Return the [x, y] coordinate for the center point of the cell that contains the specified text.  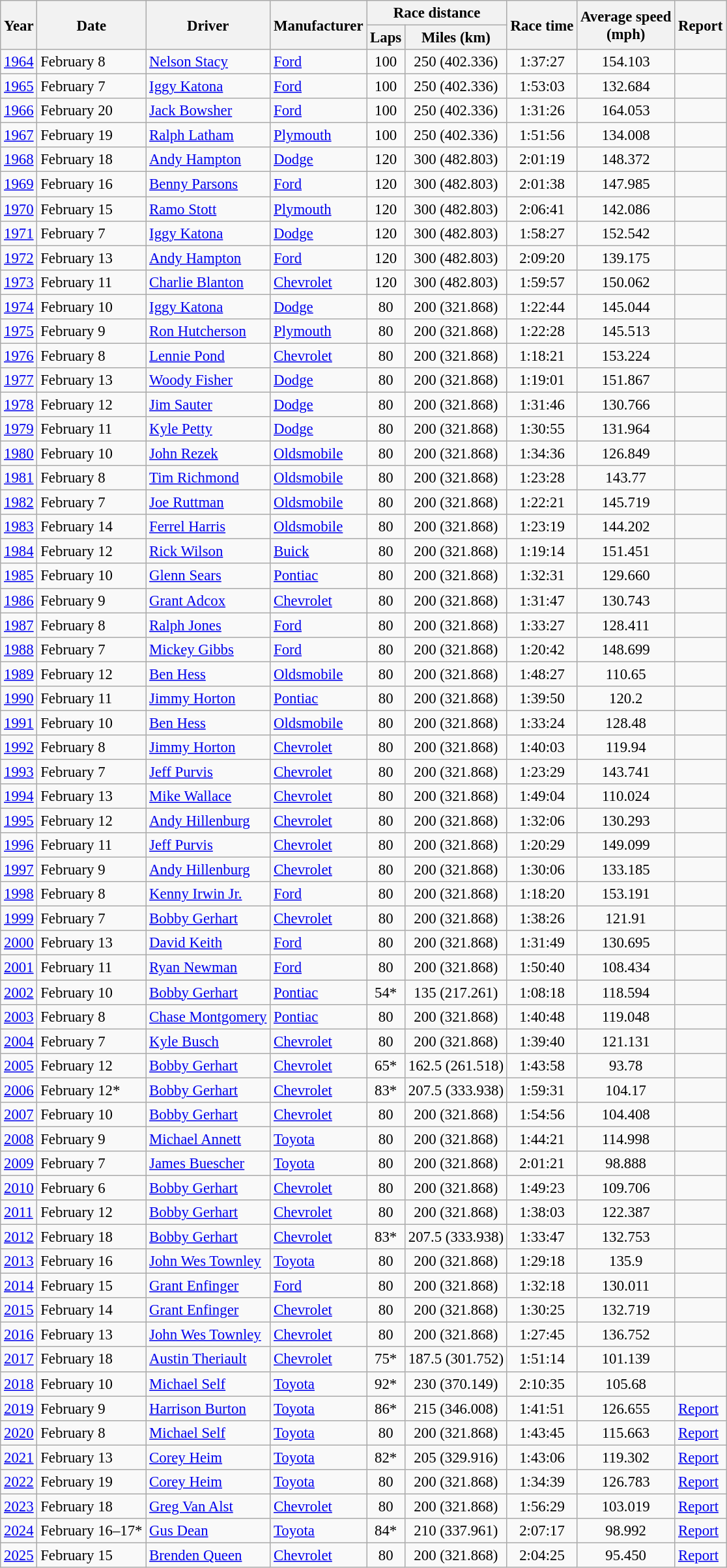
2:01:38 [542, 184]
1:20:42 [542, 649]
1:31:46 [542, 404]
2:01:19 [542, 160]
1:22:44 [542, 307]
1:27:45 [542, 1335]
126.783 [626, 1482]
1992 [19, 748]
1989 [19, 674]
1986 [19, 600]
1994 [19, 796]
2004 [19, 1041]
Driver [208, 25]
187.5 (301.752) [456, 1360]
1:39:40 [542, 1041]
143.741 [626, 772]
Charlie Blanton [208, 282]
1999 [19, 919]
128.411 [626, 625]
122.387 [626, 1212]
1:43:45 [542, 1433]
1:30:06 [542, 870]
1970 [19, 209]
2012 [19, 1237]
1967 [19, 135]
Mike Wallace [208, 796]
128.48 [626, 723]
1:40:48 [542, 1016]
February 16–17* [91, 1531]
2006 [19, 1090]
February 20 [91, 111]
110.024 [626, 796]
Ron Hutcherson [208, 331]
134.008 [626, 135]
1:32:06 [542, 821]
1:51:56 [542, 135]
Kyle Busch [208, 1041]
2007 [19, 1115]
108.434 [626, 968]
2019 [19, 1408]
2021 [19, 1457]
1987 [19, 625]
75* [386, 1360]
86* [386, 1408]
147.985 [626, 184]
John Rezek [208, 454]
215 (346.008) [456, 1408]
2003 [19, 1016]
2:04:25 [542, 1555]
2018 [19, 1384]
118.594 [626, 992]
Laps [386, 38]
148.699 [626, 649]
1974 [19, 307]
1973 [19, 282]
1:59:31 [542, 1090]
1:32:31 [542, 576]
119.94 [626, 748]
164.053 [626, 111]
1:58:27 [542, 233]
136.752 [626, 1335]
2025 [19, 1555]
148.372 [626, 160]
1:31:26 [542, 111]
James Buescher [208, 1164]
1:56:29 [542, 1506]
Greg Van Alst [208, 1506]
Benny Parsons [208, 184]
1:50:40 [542, 968]
98.888 [626, 1164]
1:33:27 [542, 625]
151.451 [626, 552]
1:49:04 [542, 796]
130.695 [626, 944]
1:22:28 [542, 331]
1965 [19, 87]
2016 [19, 1335]
1:53:03 [542, 87]
1975 [19, 331]
Brenden Queen [208, 1555]
Kenny Irwin Jr. [208, 894]
1971 [19, 233]
2017 [19, 1360]
132.719 [626, 1310]
135.9 [626, 1261]
110.65 [626, 674]
2001 [19, 968]
2:06:41 [542, 209]
Mickey Gibbs [208, 649]
1:20:29 [542, 845]
Glenn Sears [208, 576]
2:01:21 [542, 1164]
145.719 [626, 503]
1:51:14 [542, 1360]
1972 [19, 258]
1982 [19, 503]
1995 [19, 821]
1:48:27 [542, 674]
230 (370.149) [456, 1384]
142.086 [626, 209]
145.044 [626, 307]
121.131 [626, 1041]
1981 [19, 478]
Average speed(mph) [626, 25]
104.408 [626, 1115]
2:10:35 [542, 1384]
1:41:51 [542, 1408]
105.68 [626, 1384]
1:34:39 [542, 1482]
Nelson Stacy [208, 62]
1979 [19, 429]
1:37:27 [542, 62]
1991 [19, 723]
1996 [19, 845]
2:07:17 [542, 1531]
February 12* [91, 1090]
153.191 [626, 894]
1:38:03 [542, 1212]
109.706 [626, 1188]
84* [386, 1531]
1:39:50 [542, 699]
101.139 [626, 1360]
154.103 [626, 62]
1:59:57 [542, 282]
Woody Fisher [208, 380]
Tim Richmond [208, 478]
1:43:58 [542, 1065]
1:19:14 [542, 552]
Lennie Pond [208, 356]
132.753 [626, 1237]
Harrison Burton [208, 1408]
1985 [19, 576]
2013 [19, 1261]
Chase Montgomery [208, 1016]
1976 [19, 356]
1:30:55 [542, 429]
1997 [19, 870]
1993 [19, 772]
1:23:29 [542, 772]
1:44:21 [542, 1139]
93.78 [626, 1065]
82* [386, 1457]
2010 [19, 1188]
130.766 [626, 404]
1966 [19, 111]
132.684 [626, 87]
1968 [19, 160]
1:08:18 [542, 992]
Michael Annett [208, 1139]
1998 [19, 894]
Manufacturer [319, 25]
104.17 [626, 1090]
1:34:36 [542, 454]
1:29:18 [542, 1261]
Gus Dean [208, 1531]
151.867 [626, 380]
Race time [542, 25]
65* [386, 1065]
1:38:26 [542, 919]
David Keith [208, 944]
2000 [19, 944]
162.5 (261.518) [456, 1065]
Jim Sauter [208, 404]
Grant Adcox [208, 600]
150.062 [626, 282]
2024 [19, 1531]
153.224 [626, 356]
2005 [19, 1065]
54* [386, 992]
Ramo Stott [208, 209]
119.302 [626, 1457]
2023 [19, 1506]
February 6 [91, 1188]
120.2 [626, 699]
1:30:25 [542, 1310]
1964 [19, 62]
Ralph Latham [208, 135]
1:31:49 [542, 944]
92* [386, 1384]
Year [19, 25]
1:32:18 [542, 1286]
1:49:23 [542, 1188]
Austin Theriault [208, 1360]
Ralph Jones [208, 625]
1980 [19, 454]
1984 [19, 552]
1:19:01 [542, 380]
Miles (km) [456, 38]
Date [91, 25]
1:18:20 [542, 894]
129.660 [626, 576]
131.964 [626, 429]
Buick [319, 552]
130.743 [626, 600]
2020 [19, 1433]
2:09:20 [542, 258]
119.048 [626, 1016]
2011 [19, 1212]
103.019 [626, 1506]
1:22:21 [542, 503]
Jack Bowsher [208, 111]
2002 [19, 992]
Kyle Petty [208, 429]
130.011 [626, 1286]
1990 [19, 699]
126.849 [626, 454]
1:33:24 [542, 723]
2015 [19, 1310]
152.542 [626, 233]
98.992 [626, 1531]
Ryan Newman [208, 968]
1988 [19, 649]
95.450 [626, 1555]
1:40:03 [542, 748]
145.513 [626, 331]
121.91 [626, 919]
130.293 [626, 821]
1:23:19 [542, 527]
205 (329.916) [456, 1457]
Joe Ruttman [208, 503]
Ferrel Harris [208, 527]
1969 [19, 184]
2014 [19, 1286]
1:33:47 [542, 1237]
1:54:56 [542, 1115]
1:31:47 [542, 600]
149.099 [626, 845]
2009 [19, 1164]
143.77 [626, 478]
1978 [19, 404]
1:18:21 [542, 356]
2008 [19, 1139]
133.185 [626, 870]
210 (337.961) [456, 1531]
2022 [19, 1482]
114.998 [626, 1139]
115.663 [626, 1433]
135 (217.261) [456, 992]
Race distance [437, 13]
1:43:06 [542, 1457]
Rick Wilson [208, 552]
139.175 [626, 258]
1977 [19, 380]
144.202 [626, 527]
1983 [19, 527]
1:23:28 [542, 478]
126.655 [626, 1408]
